Scan for the cell matching the given text and deliver its (X, Y) coordinate at center. 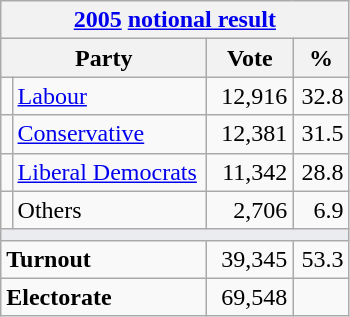
11,342 (250, 172)
32.8 (321, 96)
Turnout (104, 259)
69,548 (250, 297)
Electorate (104, 297)
Conservative (110, 134)
% (321, 58)
2005 notional result (175, 20)
31.5 (321, 134)
Liberal Democrats (110, 172)
Vote (250, 58)
12,381 (250, 134)
39,345 (250, 259)
Others (110, 210)
Labour (110, 96)
Party (104, 58)
12,916 (250, 96)
2,706 (250, 210)
6.9 (321, 210)
53.3 (321, 259)
28.8 (321, 172)
